Scan for the cell matching the given text and deliver its [x, y] coordinate at center. 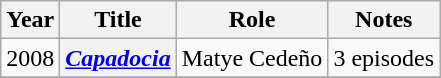
Year [30, 20]
Role [252, 20]
3 episodes [384, 58]
Title [118, 20]
Matye Cedeño [252, 58]
2008 [30, 58]
Notes [384, 20]
Capadocia [118, 58]
